Pinpoint the cell where the given text exists, returning its [x, y] midpoint coordinate. 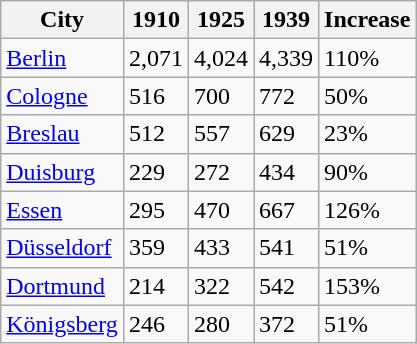
470 [220, 210]
434 [286, 172]
295 [156, 210]
1925 [220, 20]
541 [286, 248]
1910 [156, 20]
Berlin [62, 58]
557 [220, 134]
542 [286, 286]
772 [286, 96]
City [62, 20]
2,071 [156, 58]
214 [156, 286]
280 [220, 324]
Königsberg [62, 324]
23% [368, 134]
512 [156, 134]
322 [220, 286]
153% [368, 286]
629 [286, 134]
1939 [286, 20]
Duisburg [62, 172]
246 [156, 324]
667 [286, 210]
359 [156, 248]
Cologne [62, 96]
126% [368, 210]
372 [286, 324]
Düsseldorf [62, 248]
229 [156, 172]
Essen [62, 210]
50% [368, 96]
90% [368, 172]
516 [156, 96]
272 [220, 172]
Breslau [62, 134]
4,024 [220, 58]
700 [220, 96]
4,339 [286, 58]
110% [368, 58]
433 [220, 248]
Increase [368, 20]
Dortmund [62, 286]
